Provide the (X, Y) coordinate of the cell's center where the given text is located.  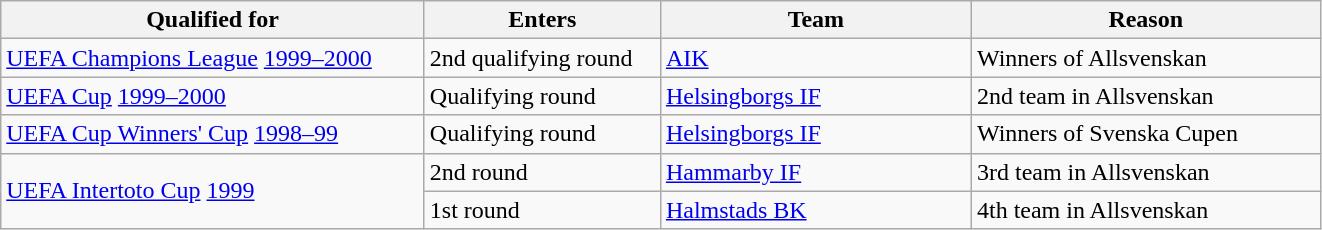
AIK (816, 58)
Qualified for (213, 20)
Reason (1146, 20)
UEFA Cup Winners' Cup 1998–99 (213, 134)
Enters (542, 20)
Hammarby IF (816, 172)
UEFA Intertoto Cup 1999 (213, 191)
2nd round (542, 172)
Winners of Allsvenskan (1146, 58)
Winners of Svenska Cupen (1146, 134)
Halmstads BK (816, 210)
2nd team in Allsvenskan (1146, 96)
UEFA Cup 1999–2000 (213, 96)
UEFA Champions League 1999–2000 (213, 58)
Team (816, 20)
2nd qualifying round (542, 58)
4th team in Allsvenskan (1146, 210)
3rd team in Allsvenskan (1146, 172)
1st round (542, 210)
